Return (x, y) of the center of cell containing provided text 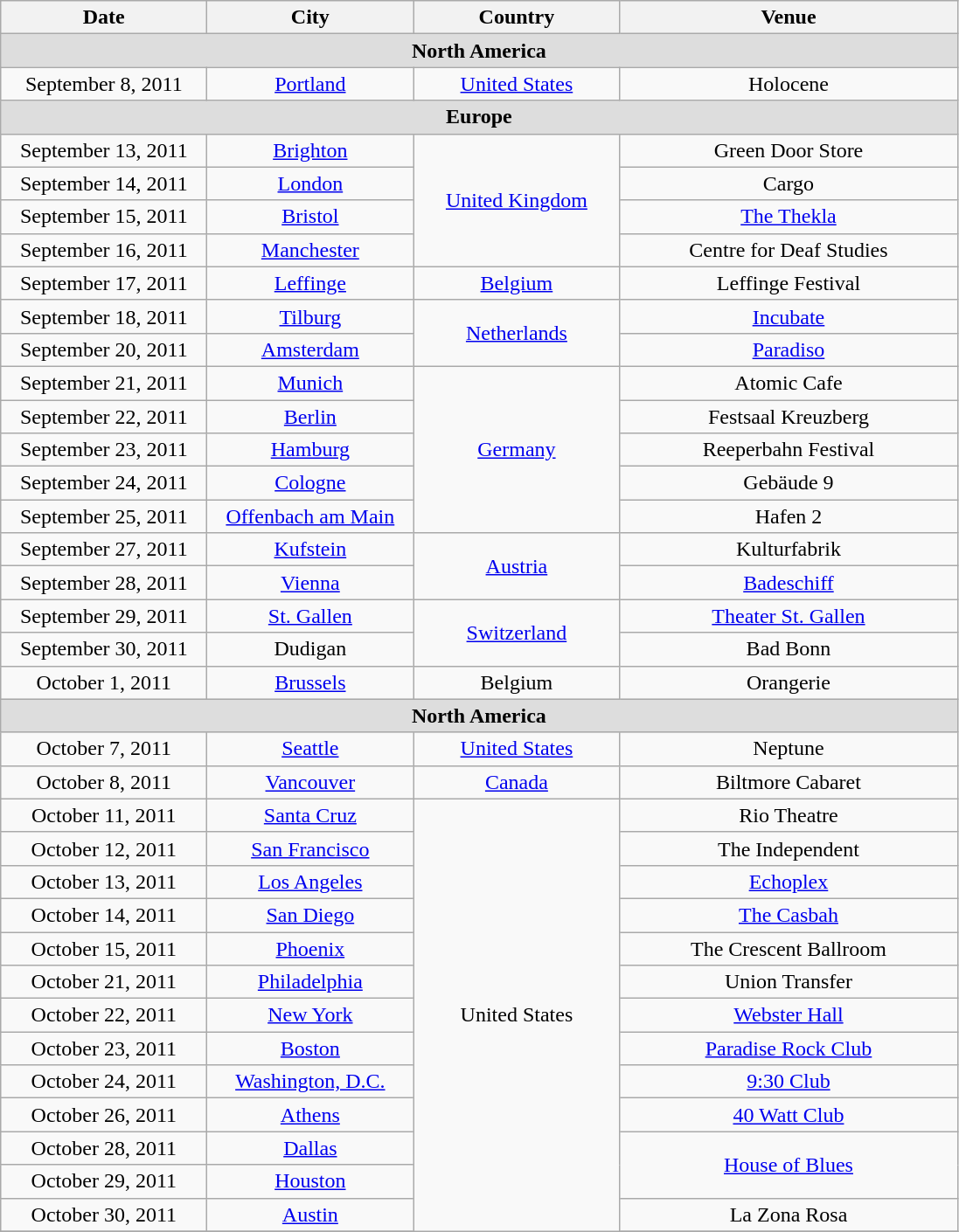
Holocene (789, 84)
Philadelphia (310, 982)
Country (517, 17)
Los Angeles (310, 882)
City (310, 17)
Santa Cruz (310, 815)
October 30, 2011 (104, 1215)
Seattle (310, 749)
September 28, 2011 (104, 583)
Munich (310, 383)
Paradiso (789, 350)
Incubate (789, 316)
October 21, 2011 (104, 982)
September 17, 2011 (104, 283)
Hamburg (310, 450)
Date (104, 17)
Netherlands (517, 333)
Leffinge (310, 283)
La Zona Rosa (789, 1215)
The Casbah (789, 915)
October 15, 2011 (104, 948)
Manchester (310, 250)
Europe (479, 117)
Atomic Cafe (789, 383)
Amsterdam (310, 350)
Offenbach am Main (310, 516)
Bad Bonn (789, 649)
Dallas (310, 1148)
October 1, 2011 (104, 682)
September 23, 2011 (104, 450)
Brighton (310, 150)
September 21, 2011 (104, 383)
Bristol (310, 217)
House of Blues (789, 1165)
Festsaal Kreuzberg (789, 417)
Neptune (789, 749)
Gebäude 9 (789, 483)
Theater St. Gallen (789, 616)
October 23, 2011 (104, 1049)
Webster Hall (789, 1015)
September 8, 2011 (104, 84)
Leffinge Festival (789, 283)
London (310, 183)
Berlin (310, 417)
October 24, 2011 (104, 1082)
Paradise Rock Club (789, 1049)
New York (310, 1015)
Austin (310, 1215)
Portland (310, 84)
September 30, 2011 (104, 649)
Brussels (310, 682)
Union Transfer (789, 982)
The Crescent Ballroom (789, 948)
Kulturfabrik (789, 550)
Kufstein (310, 550)
September 15, 2011 (104, 217)
Tilburg (310, 316)
September 27, 2011 (104, 550)
October 29, 2011 (104, 1181)
September 13, 2011 (104, 150)
Orangerie (789, 682)
October 12, 2011 (104, 848)
Houston (310, 1181)
The Independent (789, 848)
October 26, 2011 (104, 1115)
September 16, 2011 (104, 250)
October 7, 2011 (104, 749)
September 29, 2011 (104, 616)
St. Gallen (310, 616)
October 28, 2011 (104, 1148)
October 14, 2011 (104, 915)
September 18, 2011 (104, 316)
September 22, 2011 (104, 417)
San Francisco (310, 848)
October 11, 2011 (104, 815)
San Diego (310, 915)
Venue (789, 17)
Rio Theatre (789, 815)
Austria (517, 566)
Hafen 2 (789, 516)
United Kingdom (517, 200)
Vancouver (310, 782)
Dudigan (310, 649)
The Thekla (789, 217)
Green Door Store (789, 150)
September 24, 2011 (104, 483)
September 20, 2011 (104, 350)
Centre for Deaf Studies (789, 250)
9:30 Club (789, 1082)
Reeperbahn Festival (789, 450)
Biltmore Cabaret (789, 782)
Cargo (789, 183)
Athens (310, 1115)
40 Watt Club (789, 1115)
Canada (517, 782)
Washington, D.C. (310, 1082)
Boston (310, 1049)
October 13, 2011 (104, 882)
Germany (517, 449)
September 25, 2011 (104, 516)
Cologne (310, 483)
Badeschiff (789, 583)
Switzerland (517, 633)
October 22, 2011 (104, 1015)
Echoplex (789, 882)
Phoenix (310, 948)
Vienna (310, 583)
September 14, 2011 (104, 183)
October 8, 2011 (104, 782)
